Determine the (X, Y) coordinate at the center of the cell enclosing the given text.  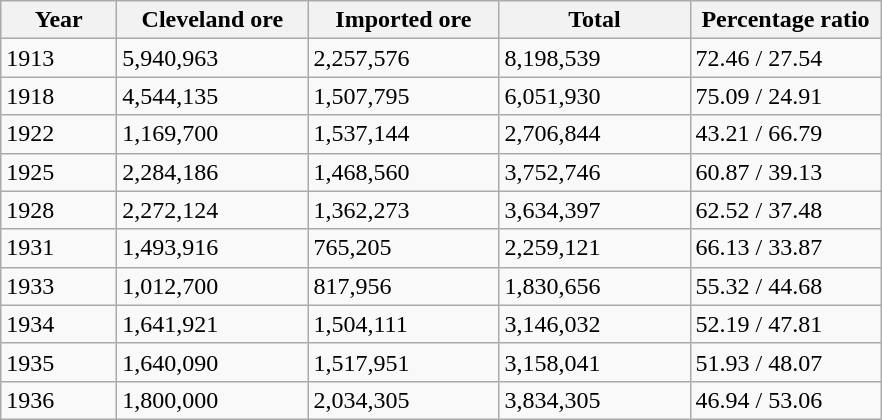
1934 (59, 324)
Percentage ratio (786, 20)
6,051,930 (594, 96)
2,706,844 (594, 134)
1,169,700 (212, 134)
1,640,090 (212, 362)
1933 (59, 286)
1,012,700 (212, 286)
1918 (59, 96)
62.52 / 37.48 (786, 210)
55.32 / 44.68 (786, 286)
Total (594, 20)
43.21 / 66.79 (786, 134)
1,468,560 (404, 172)
1,362,273 (404, 210)
2,034,305 (404, 400)
2,272,124 (212, 210)
1935 (59, 362)
66.13 / 33.87 (786, 248)
1,493,916 (212, 248)
4,544,135 (212, 96)
3,834,305 (594, 400)
8,198,539 (594, 58)
Imported ore (404, 20)
1,641,921 (212, 324)
5,940,963 (212, 58)
1931 (59, 248)
1,800,000 (212, 400)
3,752,746 (594, 172)
817,956 (404, 286)
72.46 / 27.54 (786, 58)
Cleveland ore (212, 20)
1,537,144 (404, 134)
3,146,032 (594, 324)
75.09 / 24.91 (786, 96)
2,284,186 (212, 172)
1,830,656 (594, 286)
1936 (59, 400)
3,158,041 (594, 362)
1913 (59, 58)
2,257,576 (404, 58)
1922 (59, 134)
1928 (59, 210)
1,507,795 (404, 96)
1925 (59, 172)
46.94 / 53.06 (786, 400)
765,205 (404, 248)
Year (59, 20)
2,259,121 (594, 248)
3,634,397 (594, 210)
1,517,951 (404, 362)
51.93 / 48.07 (786, 362)
60.87 / 39.13 (786, 172)
1,504,111 (404, 324)
52.19 / 47.81 (786, 324)
